Return the [X, Y] coordinate for the center point of the cell that contains the specified text.  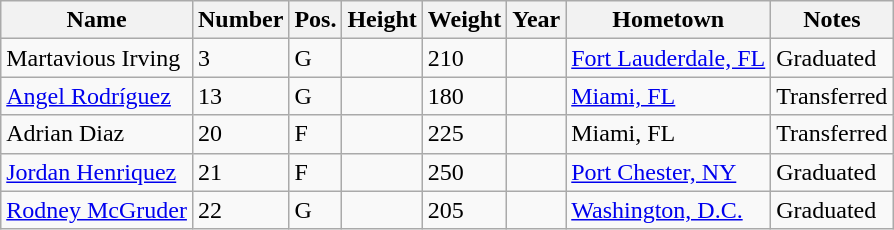
205 [464, 210]
Angel Rodríguez [97, 96]
Height [382, 20]
Rodney McGruder [97, 210]
13 [240, 96]
Jordan Henriquez [97, 172]
Name [97, 20]
Port Chester, NY [668, 172]
Pos. [316, 20]
20 [240, 134]
Notes [832, 20]
250 [464, 172]
Fort Lauderdale, FL [668, 58]
210 [464, 58]
Weight [464, 20]
Hometown [668, 20]
3 [240, 58]
22 [240, 210]
180 [464, 96]
Washington, D.C. [668, 210]
Number [240, 20]
Year [536, 20]
21 [240, 172]
225 [464, 134]
Martavious Irving [97, 58]
Adrian Diaz [97, 134]
